Determine the [x, y] coordinate at the center of the cell enclosing the given text.  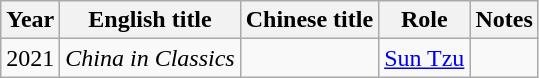
Chinese title [309, 20]
Year [30, 20]
English title [150, 20]
2021 [30, 58]
Sun Tzu [424, 58]
Notes [504, 20]
Role [424, 20]
China in Classics [150, 58]
